For the text-containing cell, return its midpoint in (X, Y) coordinate format. 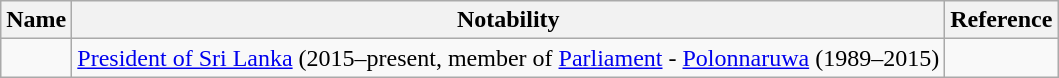
Notability (508, 20)
President of Sri Lanka (2015–present, member of Parliament - Polonnaruwa (1989–2015) (508, 58)
Reference (1002, 20)
Name (36, 20)
